Detect which cell encompasses the target text, then output its [X, Y] center coordinate. 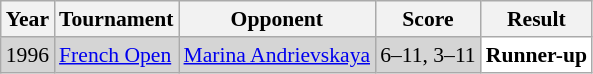
Runner-up [536, 55]
1996 [28, 55]
Tournament [116, 19]
Marina Andrievskaya [278, 55]
Result [536, 19]
Year [28, 19]
French Open [116, 55]
Opponent [278, 19]
Score [428, 19]
6–11, 3–11 [428, 55]
